Pinpoint the cell where the given text exists, returning its (x, y) midpoint coordinate. 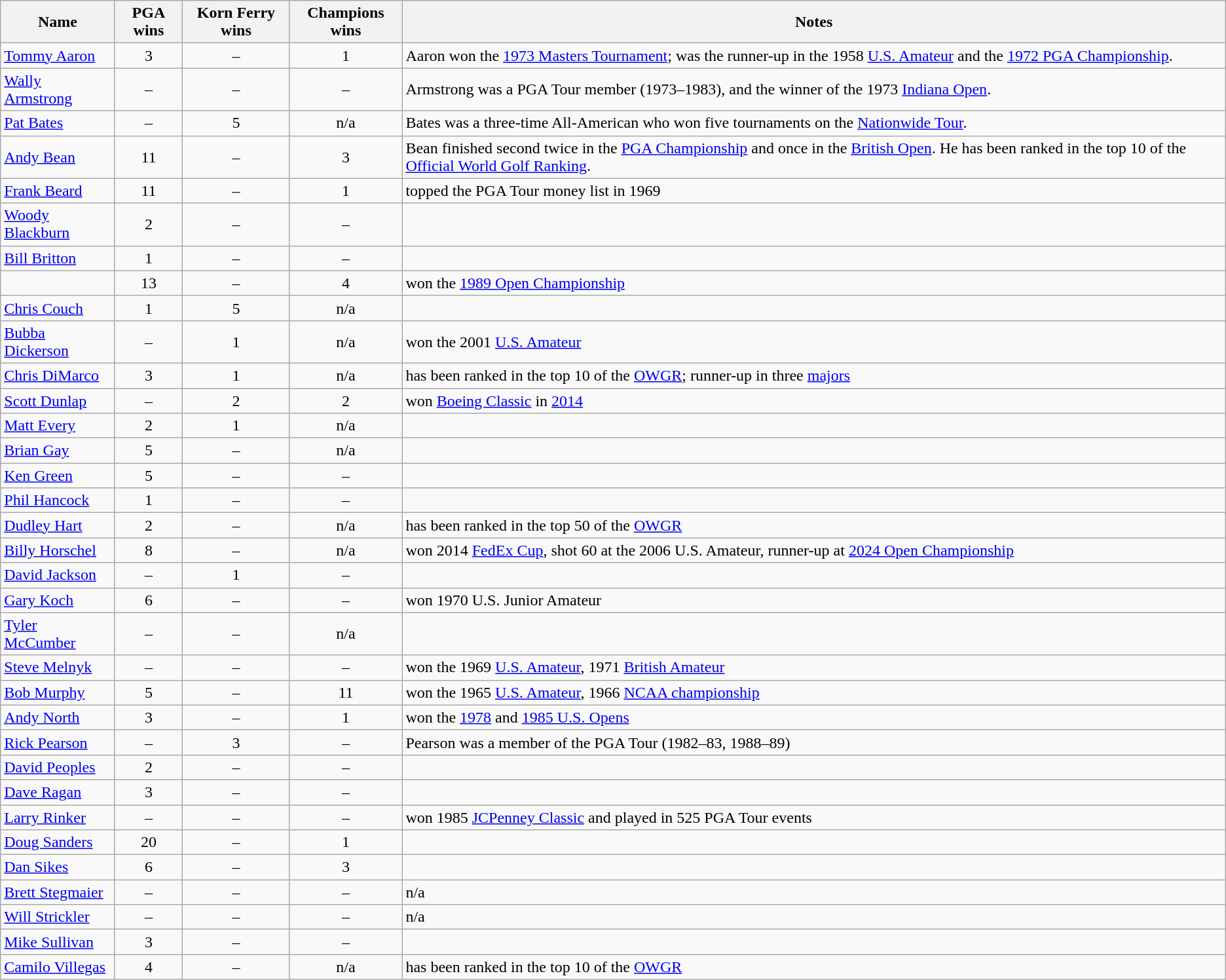
Bates was a three-time All-American who won five tournaments on the Nationwide Tour. (813, 123)
Name (58, 22)
won Boeing Classic in 2014 (813, 400)
Korn Ferry wins (236, 22)
20 (149, 842)
Pearson was a member of the PGA Tour (1982–83, 1988–89) (813, 742)
Larry Rinker (58, 817)
Brett Stegmaier (58, 892)
has been ranked in the top 10 of the OWGR (813, 967)
Tommy Aaron (58, 56)
topped the PGA Tour money list in 1969 (813, 191)
Bob Murphy (58, 692)
Doug Sanders (58, 842)
has been ranked in the top 50 of the OWGR (813, 525)
David Peoples (58, 767)
Chris DiMarco (58, 375)
13 (149, 283)
Rick Pearson (58, 742)
Frank Beard (58, 191)
Dudley Hart (58, 525)
won the 1989 Open Championship (813, 283)
Bill Britton (58, 258)
8 (149, 550)
Steve Melnyk (58, 668)
won the 1978 and 1985 U.S. Opens (813, 717)
Billy Horschel (58, 550)
Phil Hancock (58, 500)
won 2014 FedEx Cup, shot 60 at the 2006 U.S. Amateur, runner-up at 2024 Open Championship (813, 550)
Gary Koch (58, 600)
Andy Bean (58, 157)
Scott Dunlap (58, 400)
Notes (813, 22)
Tyler McCumber (58, 634)
won 1985 JCPenney Classic and played in 525 PGA Tour events (813, 817)
Brian Gay (58, 451)
Aaron won the 1973 Masters Tournament; was the runner-up in the 1958 U.S. Amateur and the 1972 PGA Championship. (813, 56)
won 1970 U.S. Junior Amateur (813, 600)
won the 2001 U.S. Amateur (813, 342)
Chris Couch (58, 308)
David Jackson (58, 575)
Armstrong was a PGA Tour member (1973–1983), and the winner of the 1973 Indiana Open. (813, 89)
won the 1965 U.S. Amateur, 1966 NCAA championship (813, 692)
Andy North (58, 717)
Pat Bates (58, 123)
Ken Green (58, 476)
Champions wins (346, 22)
PGA wins (149, 22)
Will Strickler (58, 917)
Woody Blackburn (58, 224)
won the 1969 U.S. Amateur, 1971 British Amateur (813, 668)
Bean finished second twice in the PGA Championship and once in the British Open. He has been ranked in the top 10 of the Official World Golf Ranking. (813, 157)
Matt Every (58, 426)
has been ranked in the top 10 of the OWGR; runner-up in three majors (813, 375)
Camilo Villegas (58, 967)
Bubba Dickerson (58, 342)
Dan Sikes (58, 867)
Mike Sullivan (58, 942)
Dave Ragan (58, 792)
Wally Armstrong (58, 89)
